Identify which cell holds the provided text, then report its [X, Y] central coordinate. 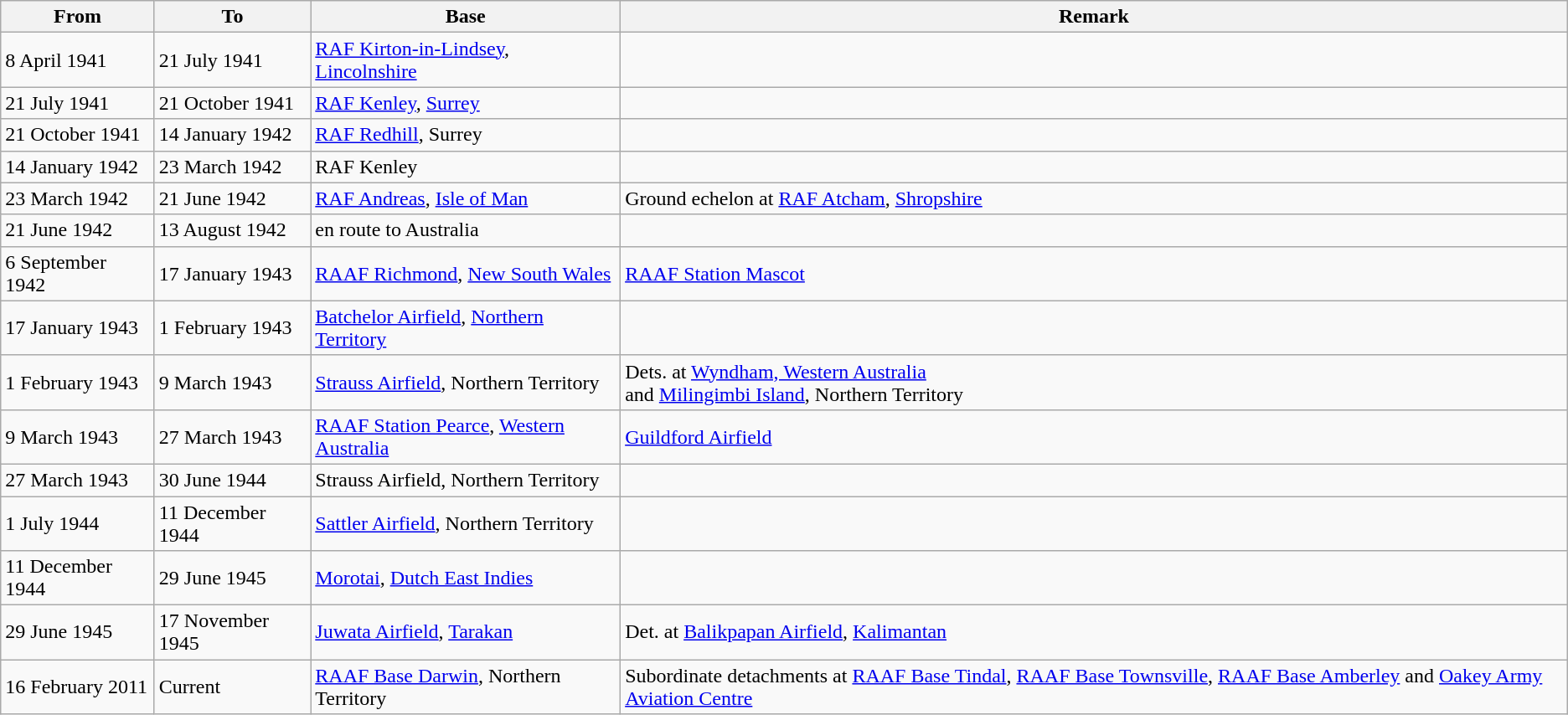
en route to Australia [466, 230]
8 April 1941 [78, 60]
16 February 2011 [78, 687]
1 July 1944 [78, 522]
Morotai, Dutch East Indies [466, 578]
RAF Kenley, Surrey [466, 103]
6 September 1942 [78, 273]
13 August 1942 [233, 230]
Sattler Airfield, Northern Territory [466, 522]
Dets. at Wyndham, Western Australia and Milingimbi Island, Northern Territory [1094, 382]
Remark [1094, 17]
From [78, 17]
RAAF Station Pearce, Western Australia [466, 437]
Batchelor Airfield, Northern Territory [466, 328]
Det. at Balikpapan Airfield, Kalimantan [1094, 633]
Guildford Airfield [1094, 437]
RAAF Richmond, New South Wales [466, 273]
RAF Redhill, Surrey [466, 135]
RAF Kirton-in-Lindsey, Lincolnshire [466, 60]
30 June 1944 [233, 480]
Juwata Airfield, Tarakan [466, 633]
RAAF Base Darwin, Northern Territory [466, 687]
To [233, 17]
Ground echelon at RAF Atcham, Shropshire [1094, 198]
RAF Andreas, Isle of Man [466, 198]
Current [233, 687]
Subordinate detachments at RAAF Base Tindal, RAAF Base Townsville, RAAF Base Amberley and Oakey Army Aviation Centre [1094, 687]
17 November 1945 [233, 633]
RAF Kenley [466, 167]
Base [466, 17]
RAAF Station Mascot [1094, 273]
